Return [X, Y] of the center of cell containing provided text 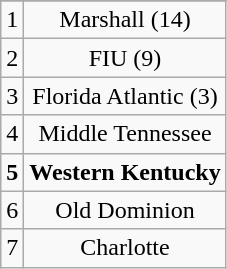
Charlotte [125, 248]
Western Kentucky [125, 172]
5 [12, 172]
2 [12, 58]
FIU (9) [125, 58]
Middle Tennessee [125, 134]
Marshall (14) [125, 20]
Old Dominion [125, 210]
3 [12, 96]
4 [12, 134]
6 [12, 210]
Florida Atlantic (3) [125, 96]
1 [12, 20]
7 [12, 248]
